Provide the [X, Y] coordinate of the cell's center where the given text is located.  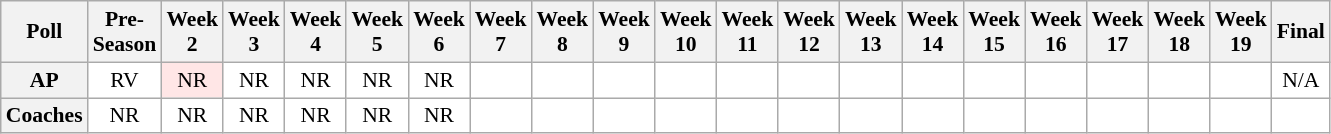
Final [1301, 32]
Week5 [377, 32]
Week12 [809, 32]
Week2 [192, 32]
Week15 [994, 32]
Week19 [1241, 32]
RV [125, 80]
Week9 [624, 32]
Week18 [1179, 32]
Week6 [439, 32]
Week11 [748, 32]
Poll [44, 32]
Week4 [316, 32]
Week14 [933, 32]
Week13 [871, 32]
Week17 [1118, 32]
Week10 [686, 32]
Week7 [501, 32]
Pre-Season [125, 32]
AP [44, 80]
Week16 [1056, 32]
Coaches [44, 116]
N/A [1301, 80]
Week3 [254, 32]
Week8 [562, 32]
